Extract the (X, Y) coordinate from the center of the cell holding the provided text.  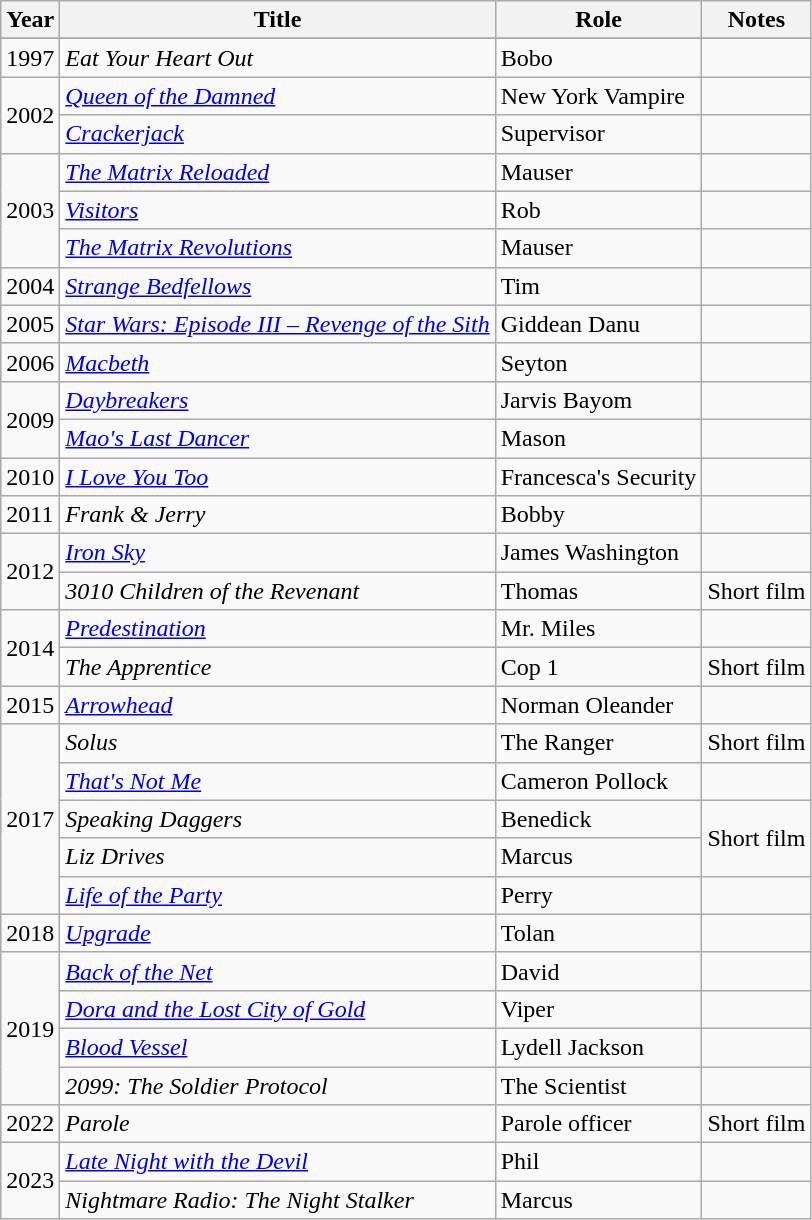
Cop 1 (598, 667)
2015 (30, 705)
2023 (30, 1181)
2009 (30, 419)
Solus (278, 743)
Viper (598, 1009)
1997 (30, 58)
That's Not Me (278, 781)
Title (278, 20)
2099: The Soldier Protocol (278, 1085)
Thomas (598, 591)
Seyton (598, 362)
Cameron Pollock (598, 781)
Role (598, 20)
Parole officer (598, 1124)
2018 (30, 933)
I Love You Too (278, 477)
2022 (30, 1124)
Liz Drives (278, 857)
Parole (278, 1124)
2017 (30, 819)
Eat Your Heart Out (278, 58)
Crackerjack (278, 134)
Frank & Jerry (278, 515)
2011 (30, 515)
Mason (598, 438)
2003 (30, 210)
Tim (598, 286)
2019 (30, 1028)
Star Wars: Episode III – Revenge of the Sith (278, 324)
Arrowhead (278, 705)
James Washington (598, 553)
Bobo (598, 58)
Giddean Danu (598, 324)
2002 (30, 115)
Tolan (598, 933)
Iron Sky (278, 553)
Mao's Last Dancer (278, 438)
Dora and the Lost City of Gold (278, 1009)
Queen of the Damned (278, 96)
Benedick (598, 819)
Speaking Daggers (278, 819)
2014 (30, 648)
Jarvis Bayom (598, 400)
The Ranger (598, 743)
Daybreakers (278, 400)
New York Vampire (598, 96)
Year (30, 20)
2004 (30, 286)
2012 (30, 572)
The Matrix Reloaded (278, 172)
Supervisor (598, 134)
Strange Bedfellows (278, 286)
3010 Children of the Revenant (278, 591)
Perry (598, 895)
Phil (598, 1162)
Bobby (598, 515)
Notes (756, 20)
Nightmare Radio: The Night Stalker (278, 1200)
Norman Oleander (598, 705)
The Matrix Revolutions (278, 248)
Late Night with the Devil (278, 1162)
Back of the Net (278, 971)
Visitors (278, 210)
Lydell Jackson (598, 1047)
The Scientist (598, 1085)
Life of the Party (278, 895)
2005 (30, 324)
Blood Vessel (278, 1047)
Francesca's Security (598, 477)
Predestination (278, 629)
2010 (30, 477)
Macbeth (278, 362)
Rob (598, 210)
The Apprentice (278, 667)
Mr. Miles (598, 629)
2006 (30, 362)
David (598, 971)
Upgrade (278, 933)
